Return the (X, Y) coordinate for the center point of the cell that contains the specified text.  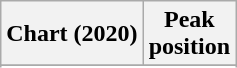
Chart (2020) (72, 34)
Peakposition (189, 34)
